For the text-containing cell, return its midpoint in (X, Y) coordinate format. 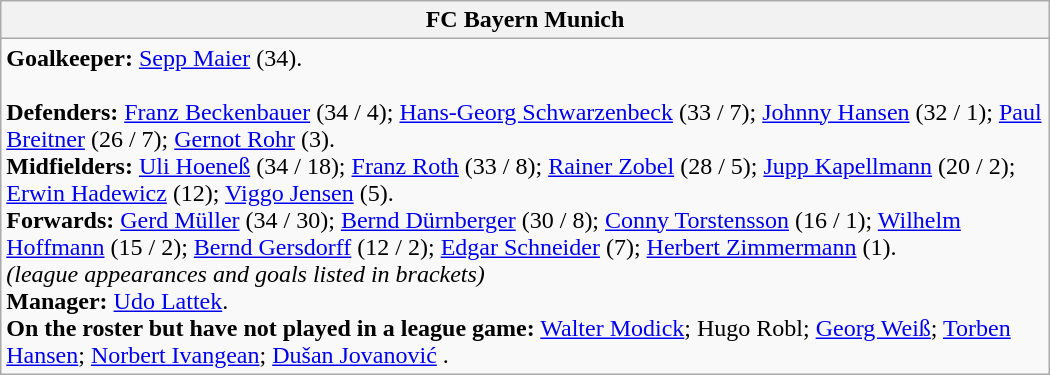
FC Bayern Munich (525, 20)
